Provide the [X, Y] coordinate of the cell's center where the given text is located.  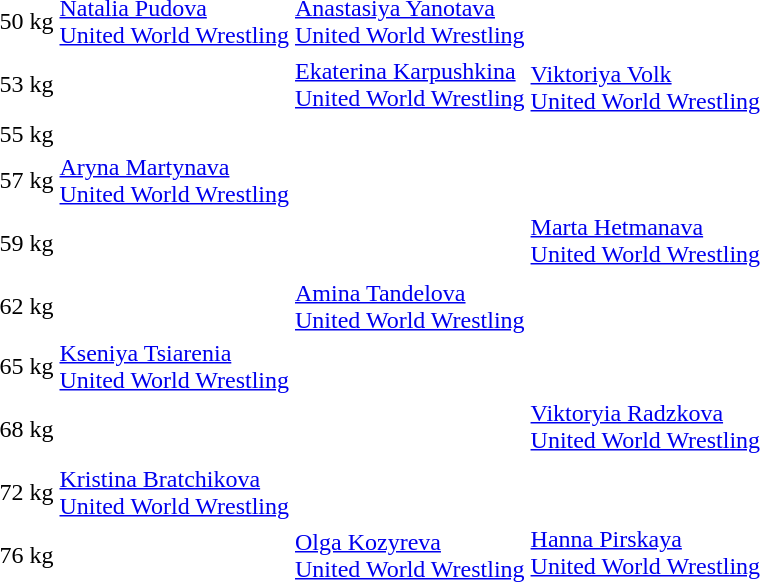
Amina Tandelova United World Wrestling [410, 306]
Kristina Bratchikova United World Wrestling [174, 492]
Ekaterina Karpushkina United World Wrestling [410, 84]
Aryna Martynava United World Wrestling [174, 180]
Kseniya Tsiarenia United World Wrestling [174, 366]
